Determine the [x, y] coordinate at the center of the cell enclosing the given text.  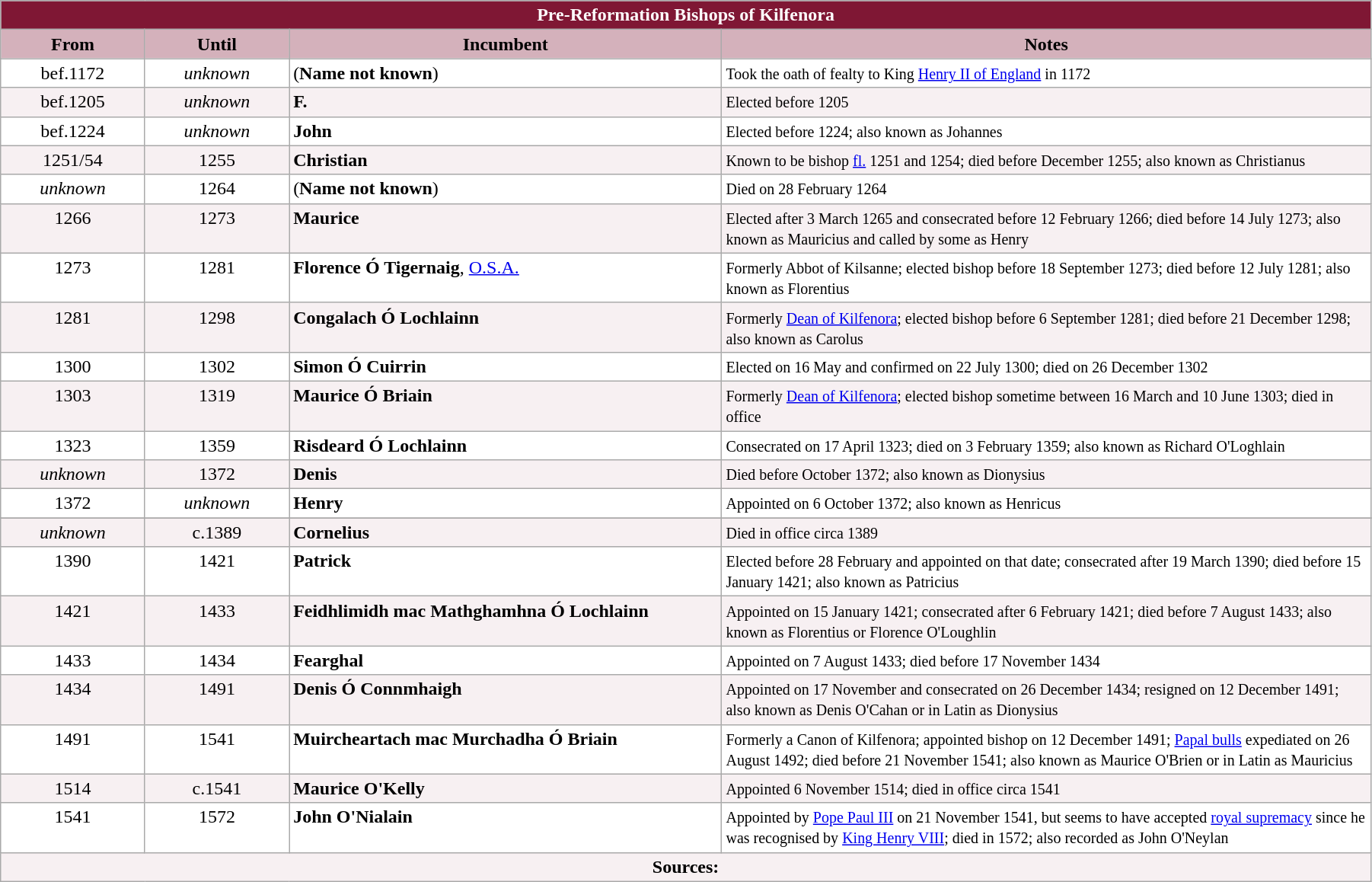
1266 [73, 228]
Cornelius [506, 532]
Elected before 1224; also known as Johannes [1046, 131]
Consecrated on 17 April 1323; died on 3 February 1359; also known as Richard O'Loghlain [1046, 446]
Formerly Dean of Kilfenora; elected bishop sometime between 16 March and 10 June 1303; died in office [1046, 405]
c.1389 [216, 532]
Appointed 6 November 1514; died in office circa 1541 [1046, 788]
Denis [506, 475]
Fearghal [506, 660]
Feidhlimidh mac Mathghamhna Ó Lochlainn [506, 622]
bef.1224 [73, 131]
1319 [216, 405]
1390 [73, 571]
Appointed on 6 October 1372; also known as Henricus [1046, 503]
From [73, 44]
Florence Ó Tigernaig, O.S.A. [506, 277]
Incumbent [506, 44]
1302 [216, 366]
Maurice O'Kelly [506, 788]
Died in office circa 1389 [1046, 532]
Simon Ó Cuirrin [506, 366]
Appointed on 15 January 1421; consecrated after 6 February 1421; died before 7 August 1433; also known as Florentius or Florence O'Loughlin [1046, 622]
1251/54 [73, 160]
1323 [73, 446]
c.1541 [216, 788]
Formerly Dean of Kilfenora; elected bishop before 6 September 1281; died before 21 December 1298; also known as Carolus [1046, 328]
Maurice [506, 228]
Elected after 3 March 1265 and consecrated before 12 February 1266; died before 14 July 1273; also known as Mauricius and called by some as Henry [1046, 228]
Muircheartach mac Murchadha Ó Briain [506, 749]
Congalach Ó Lochlainn [506, 328]
Risdeard Ó Lochlainn [506, 446]
bef.1172 [73, 73]
John [506, 131]
Took the oath of fealty to King Henry II of England in 1172 [1046, 73]
Henry [506, 503]
Appointed on 17 November and consecrated on 26 December 1434; resigned on 12 December 1491; also known as Denis O'Cahan or in Latin as Dionysius [1046, 699]
1359 [216, 446]
1264 [216, 189]
Elected before 28 February and appointed on that date; consecrated after 19 March 1390; died before 15 January 1421; also known as Patricius [1046, 571]
1303 [73, 405]
Elected on 16 May and confirmed on 22 July 1300; died on 26 December 1302 [1046, 366]
Elected before 1205 [1046, 102]
F. [506, 102]
Christian [506, 160]
Died on 28 February 1264 [1046, 189]
1300 [73, 366]
Pre-Reformation Bishops of Kilfenora [686, 15]
bef.1205 [73, 102]
1572 [216, 827]
Appointed on 7 August 1433; died before 17 November 1434 [1046, 660]
John O'Nialain [506, 827]
Denis Ó Connmhaigh [506, 699]
Maurice Ó Briain [506, 405]
Until [216, 44]
Notes [1046, 44]
Known to be bishop fl. 1251 and 1254; died before December 1255; also known as Christianus [1046, 160]
Formerly Abbot of Kilsanne; elected bishop before 18 September 1273; died before 12 July 1281; also known as Florentius [1046, 277]
1255 [216, 160]
1298 [216, 328]
Sources: [686, 867]
Died before October 1372; also known as Dionysius [1046, 475]
Patrick [506, 571]
1514 [73, 788]
